Find where the given text appears and provide that cell's center as (X, Y) coordinate. 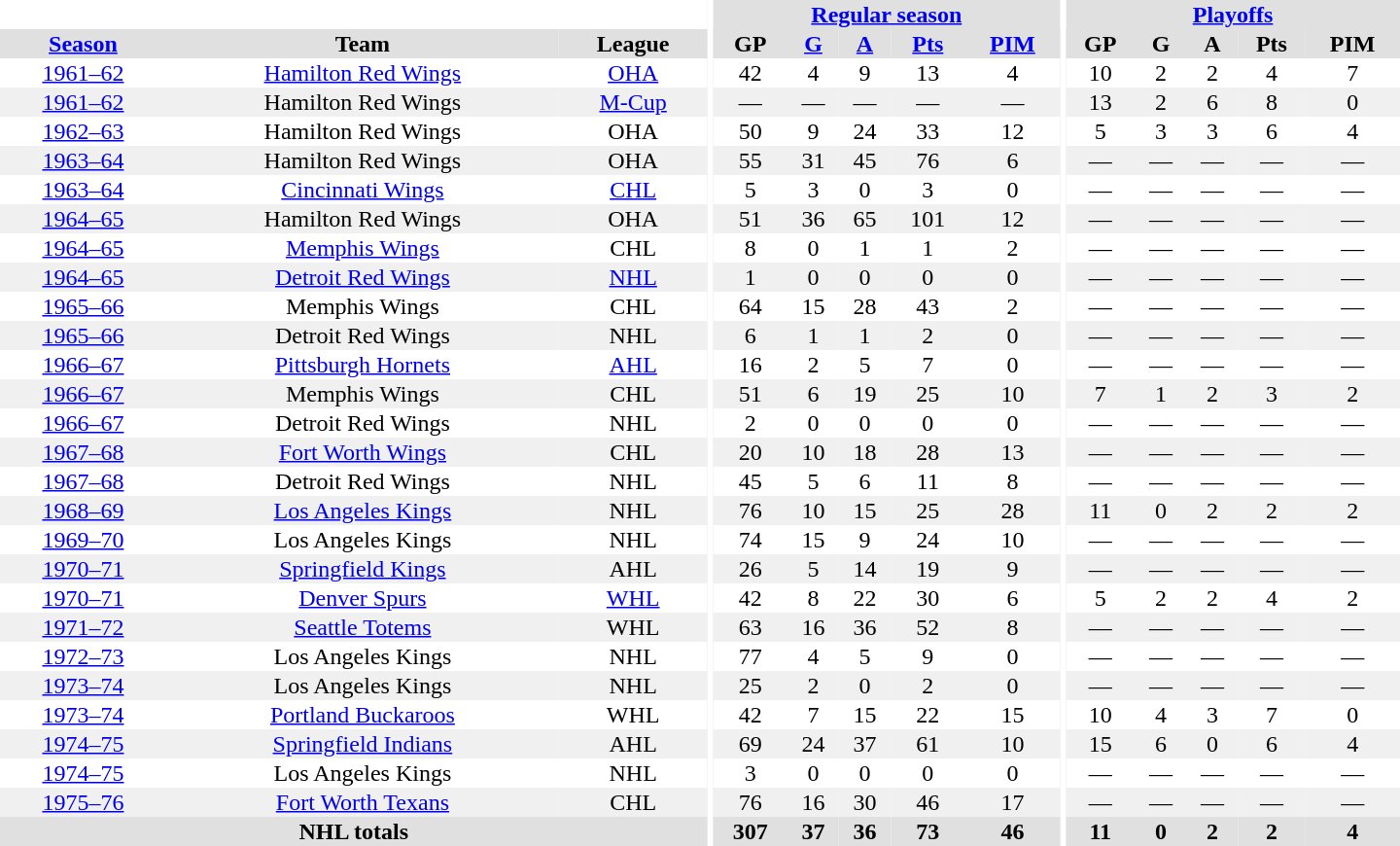
33 (927, 131)
64 (751, 306)
Denver Spurs (363, 598)
101 (927, 219)
63 (751, 627)
307 (751, 831)
52 (927, 627)
55 (751, 160)
League (634, 44)
17 (1013, 802)
18 (865, 452)
Playoffs (1233, 15)
Seattle Totems (363, 627)
NHL totals (354, 831)
Season (84, 44)
61 (927, 744)
Springfield Kings (363, 569)
Fort Worth Texans (363, 802)
1962–63 (84, 131)
Portland Buckaroos (363, 715)
Cincinnati Wings (363, 190)
Fort Worth Wings (363, 452)
Team (363, 44)
65 (865, 219)
Regular season (887, 15)
74 (751, 540)
1975–76 (84, 802)
43 (927, 306)
M-Cup (634, 102)
50 (751, 131)
Pittsburgh Hornets (363, 365)
73 (927, 831)
1969–70 (84, 540)
1972–73 (84, 656)
14 (865, 569)
77 (751, 656)
20 (751, 452)
69 (751, 744)
1968–69 (84, 511)
Springfield Indians (363, 744)
31 (813, 160)
1971–72 (84, 627)
26 (751, 569)
